Pinpoint the cell where the given text exists, returning its [x, y] midpoint coordinate. 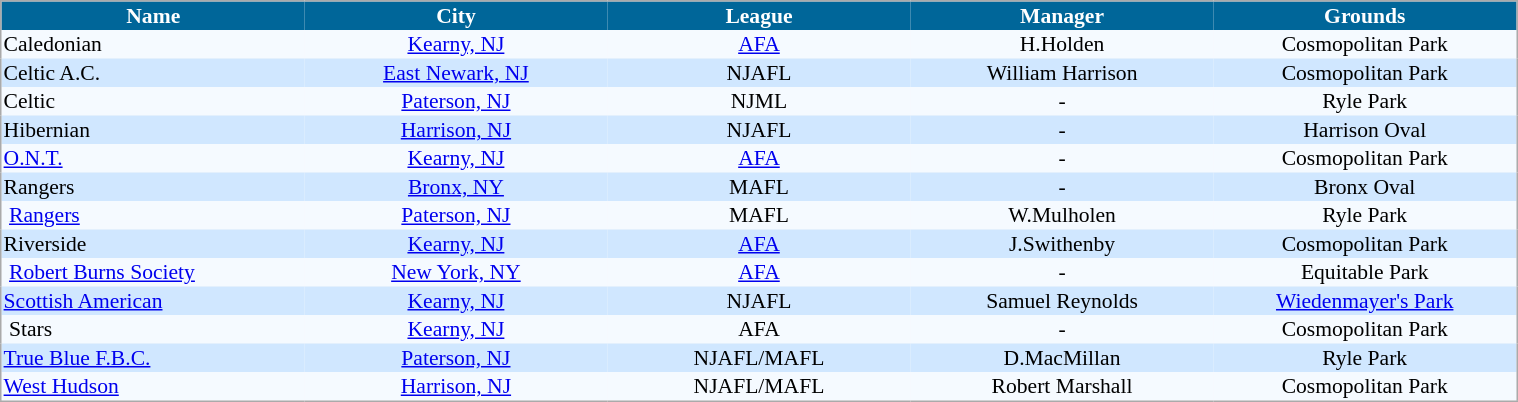
Celtic [152, 101]
East Newark, NJ [456, 72]
William Harrison [1062, 72]
True Blue F.B.C. [152, 358]
H.Holden [1062, 44]
Samuel Reynolds [1062, 300]
Celtic A.C. [152, 72]
Bronx, NY [456, 186]
Scottish American [152, 300]
Equitable Park [1366, 272]
W.Mulholen [1062, 215]
City [456, 16]
J.Swithenby [1062, 244]
Grounds [1366, 16]
D.MacMillan [1062, 358]
Riverside [152, 244]
Stars [152, 329]
Robert Burns Society [152, 272]
Manager [1062, 16]
West Hudson [152, 386]
Hibernian [152, 130]
Wiedenmayer's Park [1366, 300]
League [758, 16]
Robert Marshall [1062, 386]
Name [152, 16]
O.N.T. [152, 158]
New York, NY [456, 272]
Bronx Oval [1366, 186]
Harrison Oval [1366, 130]
NJML [758, 101]
Caledonian [152, 44]
